Return the [X, Y] coordinate for the center point of the cell that contains the specified text.  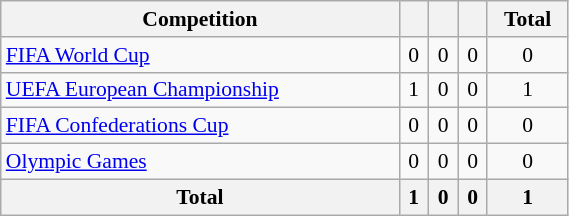
UEFA European Championship [200, 90]
Olympic Games [200, 162]
FIFA Confederations Cup [200, 126]
Competition [200, 19]
FIFA World Cup [200, 55]
